Output the (X, Y) coordinate of the center of the cell containing the given text.  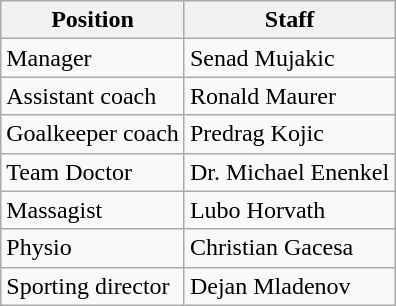
Assistant coach (93, 96)
Ronald Maurer (289, 96)
Staff (289, 20)
Christian Gacesa (289, 248)
Dejan Mladenov (289, 286)
Massagist (93, 210)
Senad Mujakic (289, 58)
Predrag Kojic (289, 134)
Position (93, 20)
Dr. Michael Enenkel (289, 172)
Sporting director (93, 286)
Goalkeeper coach (93, 134)
Team Doctor (93, 172)
Physio (93, 248)
Lubo Horvath (289, 210)
Manager (93, 58)
